For the text-containing cell, return its midpoint in [x, y] coordinate format. 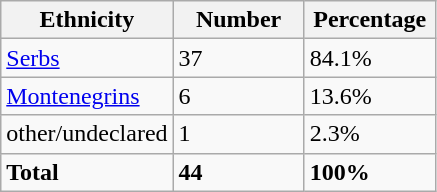
Serbs [87, 58]
1 [238, 134]
Percentage [370, 20]
Number [238, 20]
84.1% [370, 58]
other/undeclared [87, 134]
Montenegrins [87, 96]
37 [238, 58]
6 [238, 96]
2.3% [370, 134]
13.6% [370, 96]
Ethnicity [87, 20]
Total [87, 172]
44 [238, 172]
100% [370, 172]
